Return the [X, Y] coordinate for the center point of the cell that contains the specified text.  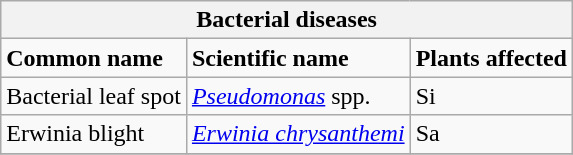
Erwinia blight [94, 134]
Bacterial diseases [287, 20]
Scientific name [298, 58]
Common name [94, 58]
Si [491, 96]
Bacterial leaf spot [94, 96]
Sa [491, 134]
Plants affected [491, 58]
Erwinia chrysanthemi [298, 134]
Pseudomonas spp. [298, 96]
